For the text-containing cell, return its midpoint in [X, Y] coordinate format. 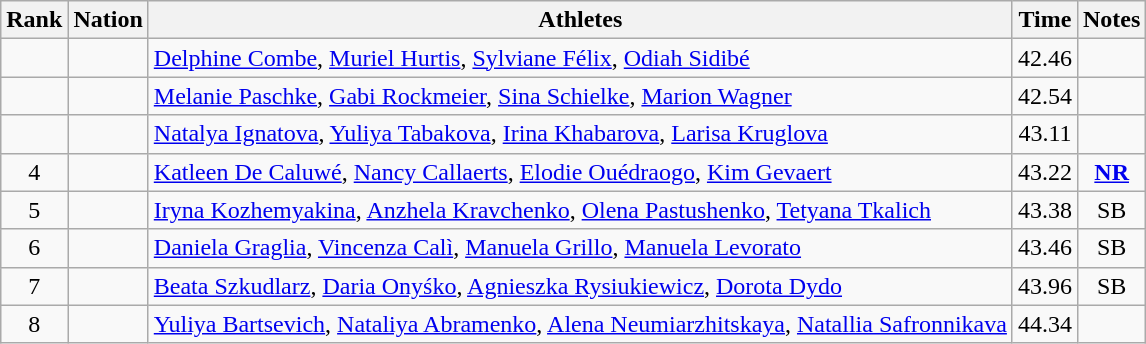
Daniela Graglia, Vincenza Calì, Manuela Grillo, Manuela Levorato [580, 248]
6 [34, 248]
Nation [108, 20]
4 [34, 172]
Katleen De Caluwé, Nancy Callaerts, Elodie Ouédraogo, Kim Gevaert [580, 172]
Yuliya Bartsevich, Nataliya Abramenko, Alena Neumiarzhitskaya, Natallia Safronnikava [580, 324]
Melanie Paschke, Gabi Rockmeier, Sina Schielke, Marion Wagner [580, 96]
Beata Szkudlarz, Daria Onyśko, Agnieszka Rysiukiewicz, Dorota Dydo [580, 286]
43.11 [1044, 134]
Delphine Combe, Muriel Hurtis, Sylviane Félix, Odiah Sidibé [580, 58]
NR [1111, 172]
Athletes [580, 20]
Rank [34, 20]
8 [34, 324]
Notes [1111, 20]
43.96 [1044, 286]
Time [1044, 20]
7 [34, 286]
43.46 [1044, 248]
Iryna Kozhemyakina, Anzhela Kravchenko, Olena Pastushenko, Tetyana Tkalich [580, 210]
43.38 [1044, 210]
42.54 [1044, 96]
42.46 [1044, 58]
44.34 [1044, 324]
5 [34, 210]
43.22 [1044, 172]
Natalya Ignatova, Yuliya Tabakova, Irina Khabarova, Larisa Kruglova [580, 134]
